Search for the cell housing the specified text and yield its (x, y) center coordinate. 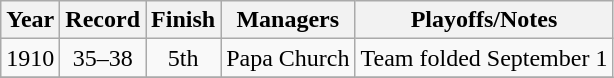
5th (184, 58)
35–38 (103, 58)
Record (103, 20)
Papa Church (288, 58)
Team folded September 1 (484, 58)
Managers (288, 20)
Finish (184, 20)
Playoffs/Notes (484, 20)
Year (30, 20)
1910 (30, 58)
